Pinpoint the cell where the given text exists, returning its [X, Y] midpoint coordinate. 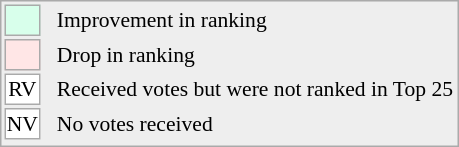
RV [22, 90]
Received votes but were not ranked in Top 25 [254, 90]
Drop in ranking [254, 55]
Improvement in ranking [254, 20]
No votes received [254, 124]
NV [22, 124]
